Find where the given text appears and provide that cell's center as [X, Y] coordinate. 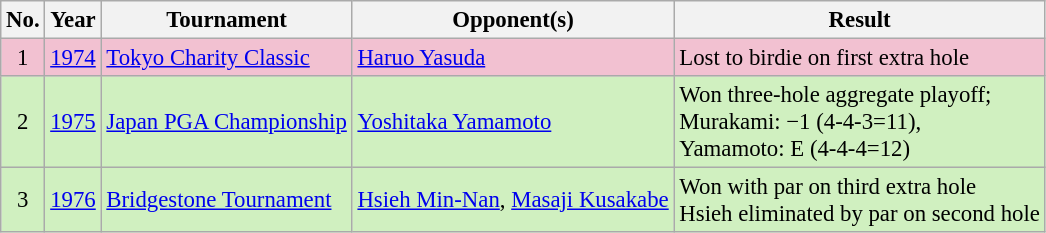
Won with par on third extra holeHsieh eliminated by par on second hole [860, 200]
1975 [73, 122]
1974 [73, 58]
No. [23, 20]
Hsieh Min-Nan, Masaji Kusakabe [513, 200]
Japan PGA Championship [226, 122]
Lost to birdie on first extra hole [860, 58]
Result [860, 20]
Tournament [226, 20]
3 [23, 200]
Won three-hole aggregate playoff;Murakami: −1 (4-4-3=11),Yamamoto: E (4-4-4=12) [860, 122]
Tokyo Charity Classic [226, 58]
1976 [73, 200]
Bridgestone Tournament [226, 200]
Haruo Yasuda [513, 58]
1 [23, 58]
Yoshitaka Yamamoto [513, 122]
Year [73, 20]
2 [23, 122]
Opponent(s) [513, 20]
